Detect which cell encompasses the target text, then output its [X, Y] center coordinate. 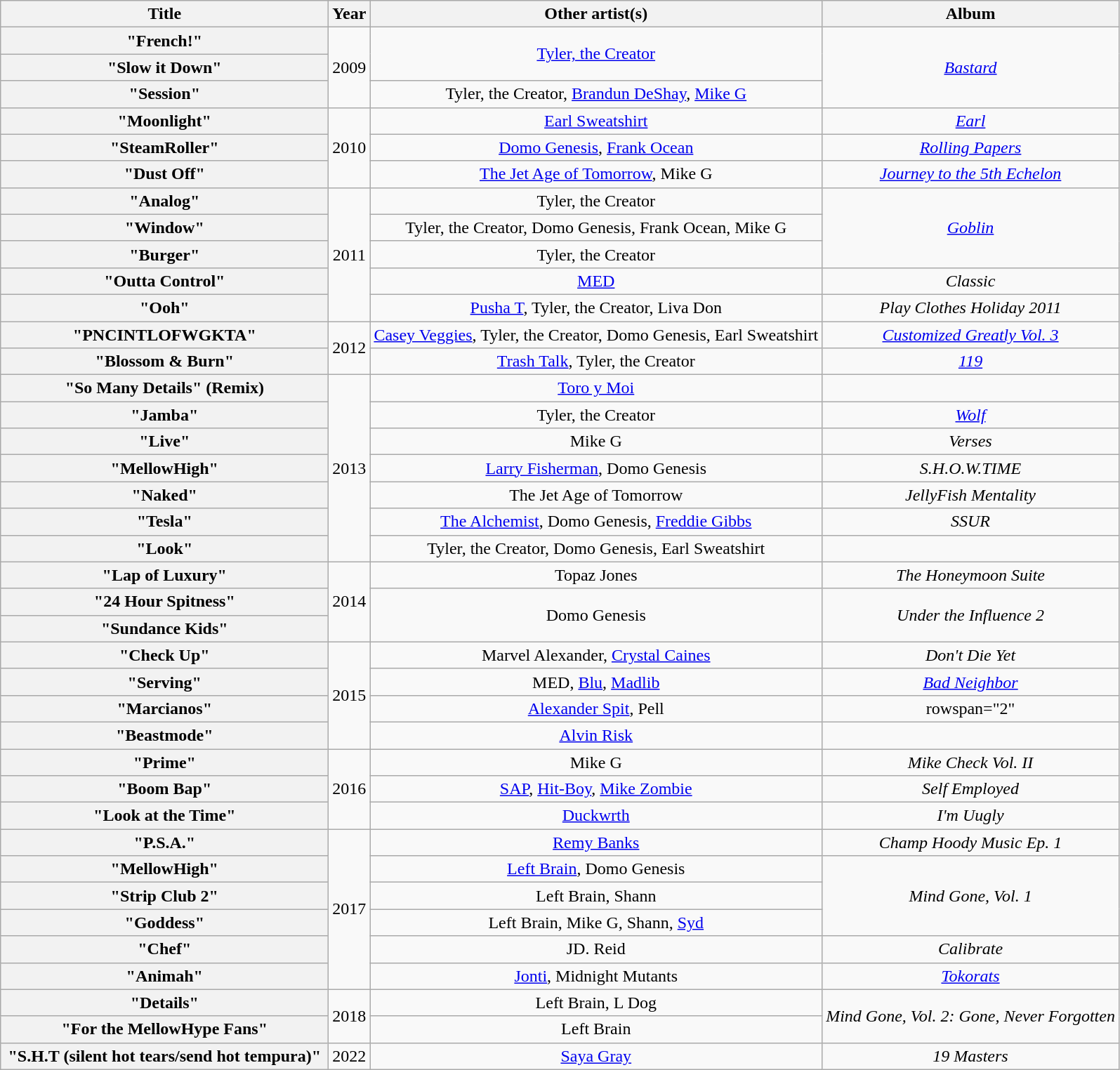
"Boom Bap" [164, 789]
"French!" [164, 41]
"PNCINTLOFWGKTA" [164, 335]
"Tesla" [164, 522]
Other artist(s) [596, 14]
SAP, Hit-Boy, Mike Zombie [596, 789]
"Dust Off" [164, 174]
"Strip Club 2" [164, 896]
Rolling Papers [970, 147]
"24 Hour Spitness" [164, 602]
Domo Genesis, Frank Ocean [596, 147]
Tyler, the Creator, Domo Genesis, Earl Sweatshirt [596, 548]
"Goddess" [164, 923]
"For the MellowHype Fans" [164, 1029]
Alexander Spit, Pell [596, 708]
Casey Veggies, Tyler, the Creator, Domo Genesis, Earl Sweatshirt [596, 335]
"Animah" [164, 976]
Don't Die Yet [970, 655]
The Honeymoon Suite [970, 575]
"Naked" [164, 495]
"Details" [164, 1003]
"Moonlight" [164, 121]
2012 [350, 348]
"Jamba" [164, 415]
"SteamRoller" [164, 147]
"Sundance Kids" [164, 628]
"Blossom & Burn" [164, 362]
SSUR [970, 522]
"Beastmode" [164, 735]
Domo Genesis [596, 615]
Marvel Alexander, Crystal Caines [596, 655]
MED [596, 281]
"Look" [164, 548]
The Jet Age of Tomorrow, Mike G [596, 174]
Saya Gray [596, 1056]
2016 [350, 788]
2018 [350, 1016]
Play Clothes Holiday 2011 [970, 308]
Larry Fisherman, Domo Genesis [596, 468]
"Session" [164, 94]
"Outta Control" [164, 281]
Classic [970, 281]
"Lap of Luxury" [164, 575]
Verses [970, 442]
Tyler, the Creator, Brandun DeShay, Mike G [596, 94]
Tokorats [970, 976]
Alvin Risk [596, 735]
"Ooh" [164, 308]
Topaz Jones [596, 575]
Toro y Moi [596, 388]
Duckwrth [596, 816]
"Check Up" [164, 655]
The Alchemist, Domo Genesis, Freddie Gibbs [596, 522]
I'm Uugly [970, 816]
"Prime" [164, 762]
Left Brain, L Dog [596, 1003]
2014 [350, 602]
Mind Gone, Vol. 2: Gone, Never Forgotten [970, 1016]
Customized Greatly Vol. 3 [970, 335]
rowspan="2" [970, 708]
"Burger" [164, 254]
2022 [350, 1056]
Album [970, 14]
2010 [350, 147]
Calibrate [970, 949]
JellyFish Mentality [970, 495]
Left Brain, Mike G, Shann, Syd [596, 923]
"So Many Details" (Remix) [164, 388]
"S.H.T (silent hot tears/send hot tempura)" [164, 1056]
Bastard [970, 67]
MED, Blu, Madlib [596, 682]
Journey to the 5th Echelon [970, 174]
2017 [350, 909]
2009 [350, 67]
Mike Check Vol. II [970, 762]
"P.S.A." [164, 843]
Earl Sweatshirt [596, 121]
"Look at the Time" [164, 816]
2011 [350, 254]
19 Masters [970, 1056]
Year [350, 14]
Mind Gone, Vol. 1 [970, 896]
2015 [350, 695]
Wolf [970, 415]
Earl [970, 121]
"Window" [164, 227]
Title [164, 14]
"Serving" [164, 682]
"Slow it Down" [164, 67]
Under the Influence 2 [970, 615]
2013 [350, 468]
"Chef" [164, 949]
"Marcianos" [164, 708]
JD. Reid [596, 949]
Pusha T, Tyler, the Creator, Liva Don [596, 308]
S.H.O.W.TIME [970, 468]
"Live" [164, 442]
Left Brain [596, 1029]
Trash Talk, Tyler, the Creator [596, 362]
Bad Neighbor [970, 682]
Self Employed [970, 789]
The Jet Age of Tomorrow [596, 495]
"Analog" [164, 201]
Champ Hoody Music Ep. 1 [970, 843]
119 [970, 362]
Goblin [970, 227]
Left Brain, Shann [596, 896]
Tyler, the Creator, Domo Genesis, Frank Ocean, Mike G [596, 227]
Remy Banks [596, 843]
Left Brain, Domo Genesis [596, 869]
Jonti, Midnight Mutants [596, 976]
